Find where the given text appears and provide that cell's center as [X, Y] coordinate. 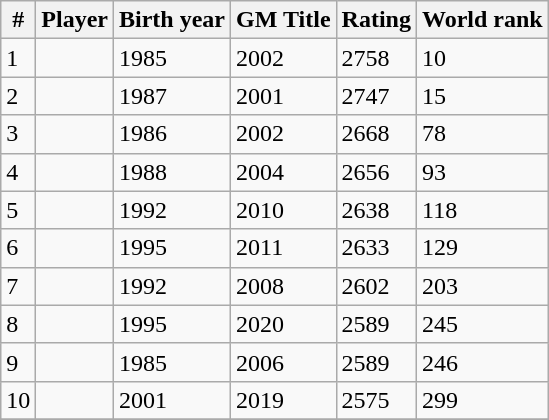
2011 [284, 248]
4 [18, 172]
93 [482, 172]
129 [482, 248]
2575 [376, 400]
2638 [376, 210]
299 [482, 400]
1988 [172, 172]
15 [482, 96]
2602 [376, 286]
7 [18, 286]
Player [75, 20]
9 [18, 362]
2668 [376, 134]
World rank [482, 20]
2747 [376, 96]
2010 [284, 210]
2633 [376, 248]
6 [18, 248]
245 [482, 324]
8 [18, 324]
2758 [376, 58]
2 [18, 96]
203 [482, 286]
Rating [376, 20]
2020 [284, 324]
2004 [284, 172]
2006 [284, 362]
1987 [172, 96]
# [18, 20]
GM Title [284, 20]
2008 [284, 286]
2656 [376, 172]
78 [482, 134]
2019 [284, 400]
3 [18, 134]
1986 [172, 134]
5 [18, 210]
118 [482, 210]
246 [482, 362]
Birth year [172, 20]
1 [18, 58]
